Return [X, Y] of the center of cell containing provided text 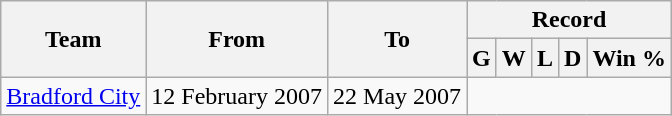
22 May 2007 [398, 96]
12 February 2007 [237, 96]
G [482, 58]
From [237, 39]
Win % [630, 58]
W [514, 58]
L [544, 58]
To [398, 39]
Bradford City [74, 96]
D [572, 58]
Record [570, 20]
Team [74, 39]
